Provide the (X, Y) coordinate of the cell's center where the given text is located.  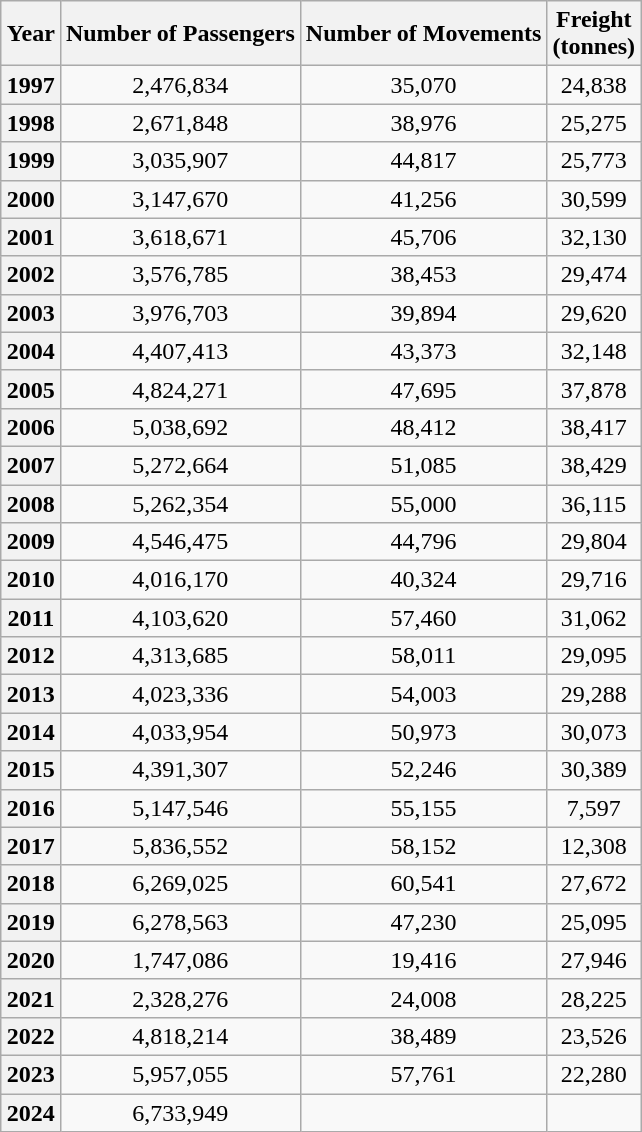
3,035,907 (180, 161)
4,391,307 (180, 770)
6,278,563 (180, 922)
2009 (30, 542)
4,103,620 (180, 618)
2011 (30, 618)
25,773 (594, 161)
30,599 (594, 199)
2,476,834 (180, 85)
2007 (30, 465)
40,324 (424, 580)
50,973 (424, 732)
4,016,170 (180, 580)
29,288 (594, 694)
1998 (30, 123)
6,733,949 (180, 1113)
4,824,271 (180, 389)
55,155 (424, 808)
47,695 (424, 389)
2018 (30, 884)
38,489 (424, 1036)
29,474 (594, 275)
47,230 (424, 922)
1999 (30, 161)
23,526 (594, 1036)
2008 (30, 503)
2021 (30, 998)
25,275 (594, 123)
4,407,413 (180, 351)
4,023,336 (180, 694)
5,272,664 (180, 465)
58,152 (424, 846)
29,716 (594, 580)
30,073 (594, 732)
37,878 (594, 389)
58,011 (424, 656)
27,946 (594, 960)
2024 (30, 1113)
2002 (30, 275)
44,796 (424, 542)
2003 (30, 313)
32,148 (594, 351)
2019 (30, 922)
12,308 (594, 846)
36,115 (594, 503)
2016 (30, 808)
55,000 (424, 503)
2,328,276 (180, 998)
3,976,703 (180, 313)
5,262,354 (180, 503)
2,671,848 (180, 123)
3,576,785 (180, 275)
30,389 (594, 770)
2015 (30, 770)
3,147,670 (180, 199)
2001 (30, 237)
2022 (30, 1036)
25,095 (594, 922)
52,246 (424, 770)
5,957,055 (180, 1074)
2010 (30, 580)
5,038,692 (180, 427)
1,747,086 (180, 960)
38,453 (424, 275)
3,618,671 (180, 237)
5,836,552 (180, 846)
57,460 (424, 618)
29,095 (594, 656)
4,818,214 (180, 1036)
41,256 (424, 199)
2000 (30, 199)
43,373 (424, 351)
1997 (30, 85)
19,416 (424, 960)
54,003 (424, 694)
51,085 (424, 465)
2004 (30, 351)
44,817 (424, 161)
38,417 (594, 427)
27,672 (594, 884)
29,620 (594, 313)
4,546,475 (180, 542)
32,130 (594, 237)
2006 (30, 427)
60,541 (424, 884)
Freight (tonnes) (594, 34)
38,976 (424, 123)
24,008 (424, 998)
2014 (30, 732)
48,412 (424, 427)
Number of Movements (424, 34)
2012 (30, 656)
2023 (30, 1074)
22,280 (594, 1074)
2017 (30, 846)
31,062 (594, 618)
2020 (30, 960)
4,033,954 (180, 732)
57,761 (424, 1074)
29,804 (594, 542)
Year (30, 34)
2013 (30, 694)
28,225 (594, 998)
39,894 (424, 313)
Number of Passengers (180, 34)
4,313,685 (180, 656)
45,706 (424, 237)
5,147,546 (180, 808)
24,838 (594, 85)
7,597 (594, 808)
38,429 (594, 465)
6,269,025 (180, 884)
2005 (30, 389)
35,070 (424, 85)
